Capture the cell that displays the provided text and extract its (x, y) central coordinate. 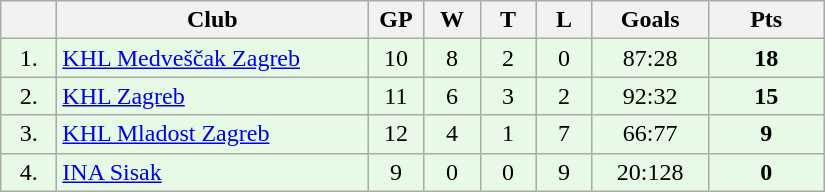
Pts (766, 20)
KHL Mladost Zagreb (212, 134)
GP (396, 20)
T (508, 20)
20:128 (650, 172)
1 (508, 134)
4 (452, 134)
8 (452, 58)
3 (508, 96)
Goals (650, 20)
10 (396, 58)
L (564, 20)
Club (212, 20)
66:77 (650, 134)
4. (29, 172)
87:28 (650, 58)
15 (766, 96)
18 (766, 58)
1. (29, 58)
3. (29, 134)
KHL Medveščak Zagreb (212, 58)
12 (396, 134)
KHL Zagreb (212, 96)
11 (396, 96)
W (452, 20)
INA Sisak (212, 172)
2. (29, 96)
7 (564, 134)
92:32 (650, 96)
6 (452, 96)
